Determine the [X, Y] coordinate at the center of the cell enclosing the given text.  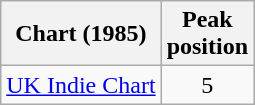
UK Indie Chart [81, 85]
5 [207, 85]
Chart (1985) [81, 34]
Peakposition [207, 34]
